Output the (X, Y) coordinate of the center of the cell containing the given text.  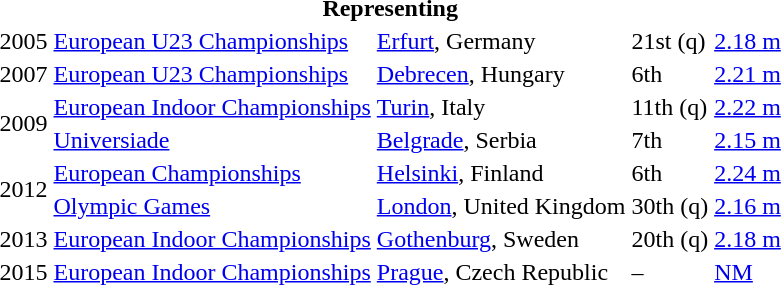
Universiade (212, 140)
Erfurt, Germany (501, 41)
30th (q) (670, 206)
Turin, Italy (501, 107)
21st (q) (670, 41)
Olympic Games (212, 206)
Helsinki, Finland (501, 173)
11th (q) (670, 107)
20th (q) (670, 239)
Belgrade, Serbia (501, 140)
Gothenburg, Sweden (501, 239)
European Championships (212, 173)
Debrecen, Hungary (501, 74)
7th (670, 140)
London, United Kingdom (501, 206)
